Determine the [X, Y] coordinate at the center of the cell enclosing the given text.  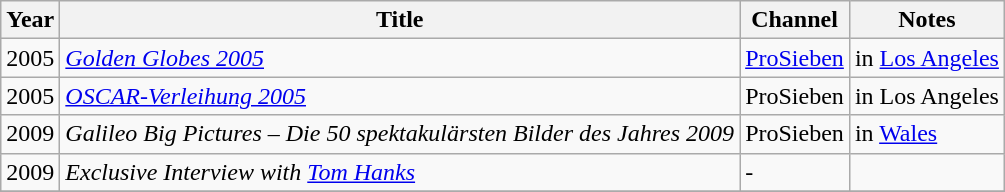
Year [30, 20]
OSCAR-Verleihung 2005 [400, 96]
- [795, 172]
Exclusive Interview with Tom Hanks [400, 172]
Notes [926, 20]
Galileo Big Pictures – Die 50 spektakulärsten Bilder des Jahres 2009 [400, 134]
Channel [795, 20]
Title [400, 20]
Golden Globes 2005 [400, 58]
in Wales [926, 134]
